Return (x, y) of the center of cell containing provided text 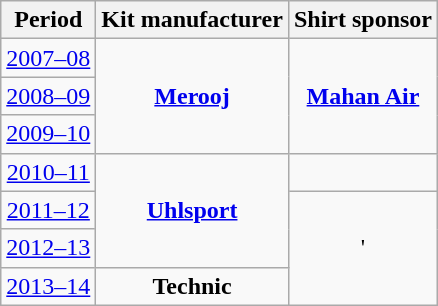
2010–11 (48, 172)
Mahan Air (362, 96)
Merooj (192, 96)
2012–13 (48, 248)
2013–14 (48, 286)
2009–10 (48, 134)
Kit manufacturer (192, 20)
Period (48, 20)
2008–09 (48, 96)
' (362, 248)
2011–12 (48, 210)
2007–08 (48, 58)
Shirt sponsor (362, 20)
Technic (192, 286)
Uhlsport (192, 210)
